Detect which cell encompasses the target text, then output its (X, Y) center coordinate. 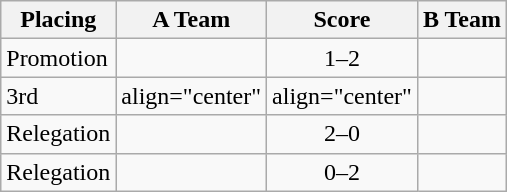
0–2 (342, 172)
Promotion (58, 58)
A Team (192, 20)
1–2 (342, 58)
B Team (462, 20)
Score (342, 20)
Placing (58, 20)
3rd (58, 96)
2–0 (342, 134)
